Scan for the cell matching the given text and deliver its [x, y] coordinate at center. 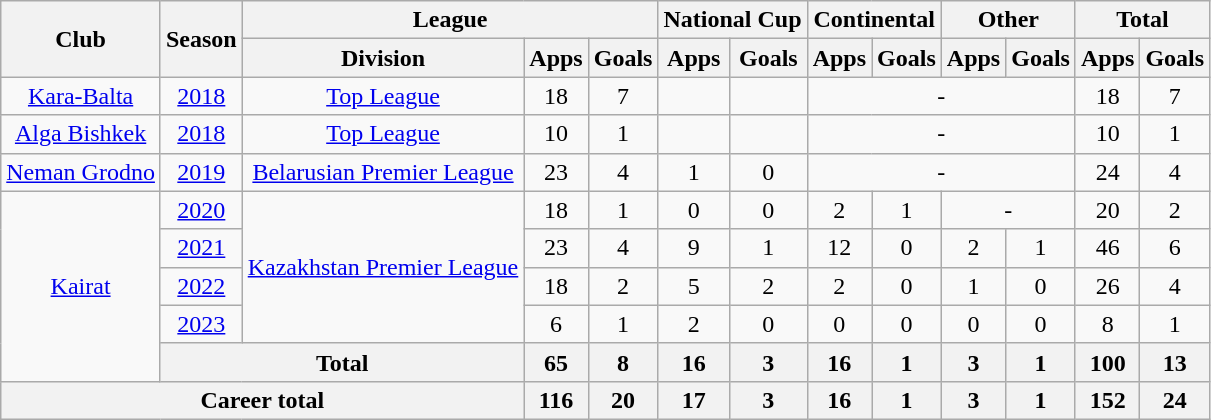
100 [1107, 362]
Kairat [81, 286]
5 [694, 286]
2019 [201, 172]
65 [556, 362]
116 [556, 400]
Belarusian Premier League [383, 172]
2020 [201, 210]
46 [1107, 248]
2021 [201, 248]
Career total [262, 400]
17 [694, 400]
12 [839, 248]
Kazakhstan Premier League [383, 267]
Neman Grodno [81, 172]
2022 [201, 286]
Kara-Balta [81, 96]
13 [1175, 362]
National Cup [732, 20]
Alga Bishkek [81, 134]
Season [201, 39]
26 [1107, 286]
Continental [874, 20]
152 [1107, 400]
Other [1008, 20]
2023 [201, 324]
Club [81, 39]
League [450, 20]
Division [383, 58]
9 [694, 248]
